Provide the (x, y) coordinate of the cell's center where the given text is located.  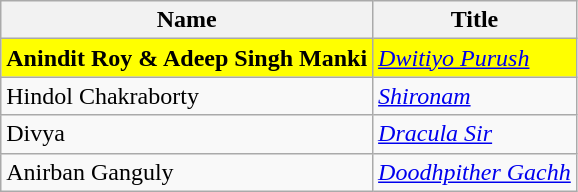
Shironam (475, 96)
Anindit Roy & Adeep Singh Manki (187, 58)
Dracula Sir (475, 134)
Hindol Chakraborty (187, 96)
Name (187, 20)
Anirban Ganguly (187, 172)
Title (475, 20)
Doodhpither Gachh (475, 172)
Divya (187, 134)
Dwitiyo Purush (475, 58)
